Pinpoint the cell where the given text exists, returning its (x, y) midpoint coordinate. 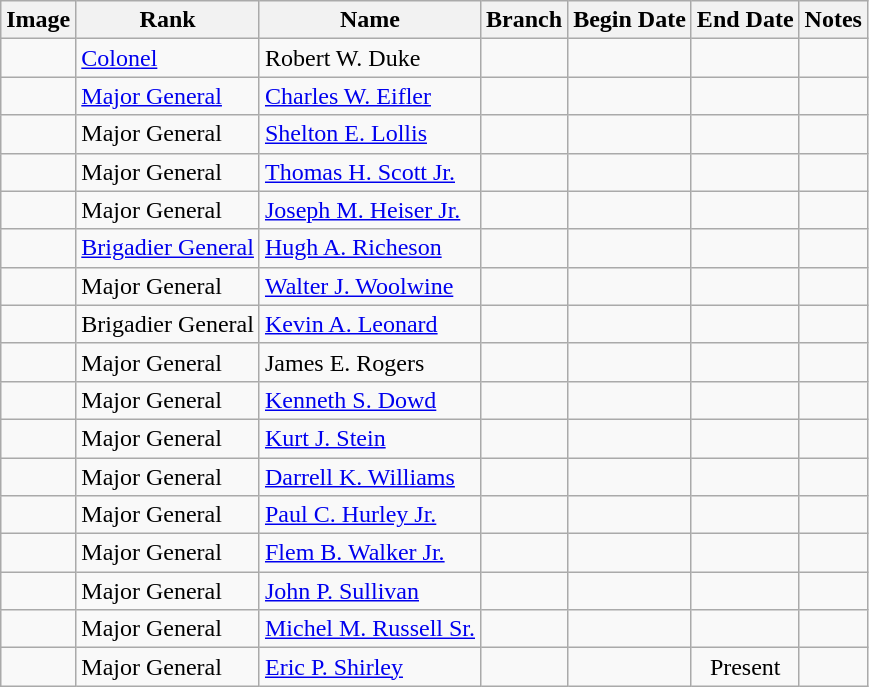
James E. Rogers (370, 362)
End Date (745, 20)
Hugh A. Richeson (370, 248)
Paul C. Hurley Jr. (370, 515)
Kevin A. Leonard (370, 324)
Rank (168, 20)
Branch (524, 20)
Colonel (168, 58)
Kurt J. Stein (370, 438)
Michel M. Russell Sr. (370, 629)
Present (745, 667)
Notes (833, 20)
Name (370, 20)
Kenneth S. Dowd (370, 400)
Charles W. Eifler (370, 96)
Eric P. Shirley (370, 667)
Thomas H. Scott Jr. (370, 172)
Darrell K. Williams (370, 477)
Shelton E. Lollis (370, 134)
Flem B. Walker Jr. (370, 553)
Walter J. Woolwine (370, 286)
Begin Date (630, 20)
Joseph M. Heiser Jr. (370, 210)
John P. Sullivan (370, 591)
Image (38, 20)
Robert W. Duke (370, 58)
